For the text-containing cell, return its midpoint in [x, y] coordinate format. 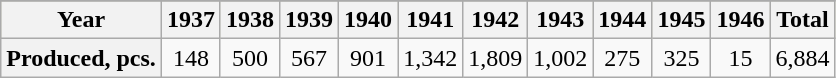
1944 [622, 20]
325 [682, 58]
1942 [496, 20]
1,002 [560, 58]
500 [250, 58]
1946 [740, 20]
1940 [368, 20]
Year [82, 20]
1945 [682, 20]
1943 [560, 20]
1,342 [430, 58]
1,809 [496, 58]
1938 [250, 20]
1939 [310, 20]
148 [190, 58]
1941 [430, 20]
Total [802, 20]
567 [310, 58]
6,884 [802, 58]
15 [740, 58]
1937 [190, 20]
Produced, pcs. [82, 58]
275 [622, 58]
901 [368, 58]
